Determine the [X, Y] coordinate at the center of the cell enclosing the given text.  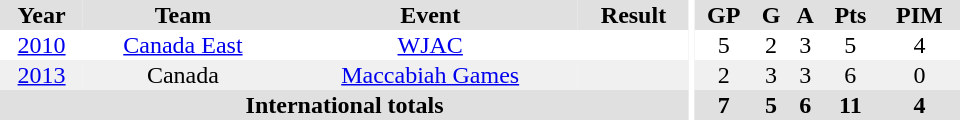
Canada [182, 75]
Year [42, 15]
Team [182, 15]
7 [724, 105]
Pts [850, 15]
2010 [42, 45]
Maccabiah Games [430, 75]
0 [920, 75]
Canada East [182, 45]
A [806, 15]
Event [430, 15]
GP [724, 15]
11 [850, 105]
International totals [344, 105]
WJAC [430, 45]
PIM [920, 15]
Result [634, 15]
2013 [42, 75]
G [770, 15]
